Provide the (x, y) coordinate of the cell's center where the given text is located.  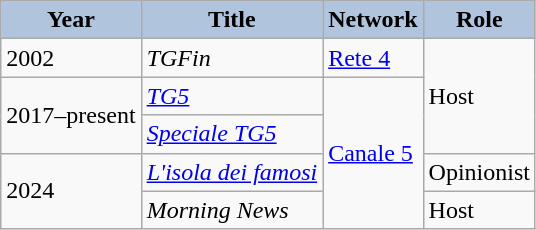
Speciale TG5 (232, 134)
2024 (71, 191)
TGFin (232, 58)
Network (373, 20)
Role (479, 20)
Canale 5 (373, 153)
L'isola dei famosi (232, 172)
2017–present (71, 115)
Rete 4 (373, 58)
2002 (71, 58)
TG5 (232, 96)
Opinionist (479, 172)
Title (232, 20)
Year (71, 20)
Morning News (232, 210)
